Provide the (X, Y) coordinate of the cell's center where the given text is located.  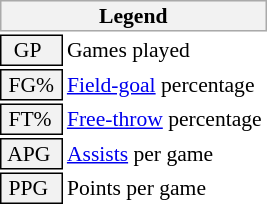
FT% (31, 120)
GP (31, 50)
Games played (166, 50)
Legend (134, 16)
PPG (31, 188)
Free-throw percentage (166, 120)
Points per game (166, 188)
Field-goal percentage (166, 85)
Assists per game (166, 154)
APG (31, 154)
FG% (31, 85)
